Return (x, y) of the center of cell containing provided text 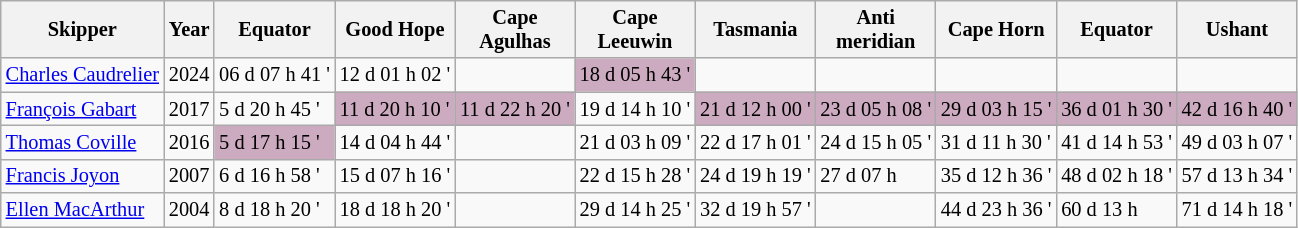
19 d 14 h 10 ' (635, 109)
11 d 22 h 20 ' (515, 109)
Thomas Coville (82, 142)
Cape Horn (996, 29)
42 d 16 h 40 ' (1237, 109)
24 d 19 h 19 ' (755, 176)
49 d 03 h 07 ' (1237, 142)
François Gabart (82, 109)
71 d 14 h 18 ' (1237, 210)
22 d 17 h 01 ' (755, 142)
Ushant (1237, 29)
32 d 19 h 57 ' (755, 210)
21 d 03 h 09 ' (635, 142)
2017 (189, 109)
2004 (189, 210)
12 d 01 h 02 ' (395, 75)
60 d 13 h (1116, 210)
Skipper (82, 29)
Charles Caudrelier (82, 75)
Good Hope (395, 29)
2024 (189, 75)
41 d 14 h 53 ' (1116, 142)
Tasmania (755, 29)
35 d 12 h 36 ' (996, 176)
48 d 02 h 18 ' (1116, 176)
Francis Joyon (82, 176)
2016 (189, 142)
29 d 03 h 15 ' (996, 109)
11 d 20 h 10 ' (395, 109)
18 d 05 h 43 ' (635, 75)
31 d 11 h 30 ' (996, 142)
24 d 15 h 05 ' (876, 142)
15 d 07 h 16 ' (395, 176)
29 d 14 h 25 ' (635, 210)
6 d 16 h 58 ' (274, 176)
22 d 15 h 28 ' (635, 176)
21 d 12 h 00 ' (755, 109)
36 d 01 h 30 ' (1116, 109)
23 d 05 h 08 ' (876, 109)
CapeLeeuwin (635, 29)
57 d 13 h 34 ' (1237, 176)
Ellen MacArthur (82, 210)
06 d 07 h 41 ' (274, 75)
CapeAgulhas (515, 29)
Year (189, 29)
18 d 18 h 20 ' (395, 210)
5 d 20 h 45 ' (274, 109)
8 d 18 h 20 ' (274, 210)
27 d 07 h (876, 176)
44 d 23 h 36 ' (996, 210)
5 d 17 h 15 ' (274, 142)
2007 (189, 176)
14 d 04 h 44 ' (395, 142)
Antimeridian (876, 29)
